Find where the given text appears and provide that cell's center as [X, Y] coordinate. 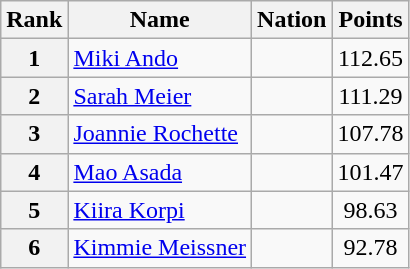
4 [34, 172]
5 [34, 210]
3 [34, 134]
Kiira Korpi [160, 210]
92.78 [370, 248]
98.63 [370, 210]
Miki Ando [160, 58]
107.78 [370, 134]
111.29 [370, 96]
Mao Asada [160, 172]
Name [160, 20]
1 [34, 58]
6 [34, 248]
2 [34, 96]
Joannie Rochette [160, 134]
Kimmie Meissner [160, 248]
Sarah Meier [160, 96]
Nation [292, 20]
101.47 [370, 172]
112.65 [370, 58]
Rank [34, 20]
Points [370, 20]
